Scan for the cell matching the given text and deliver its [x, y] coordinate at center. 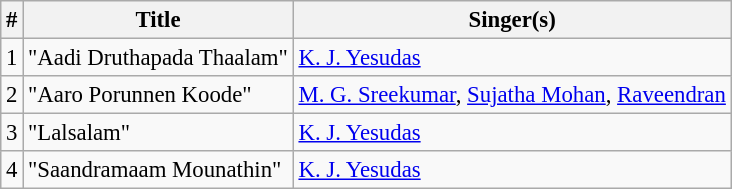
"Saandramaam Mounathin" [158, 170]
4 [12, 170]
"Lalsalam" [158, 133]
"Aadi Druthapada Thaalam" [158, 58]
1 [12, 58]
# [12, 20]
Singer(s) [512, 20]
3 [12, 133]
"Aaro Porunnen Koode" [158, 95]
Title [158, 20]
2 [12, 95]
M. G. Sreekumar, Sujatha Mohan, Raveendran [512, 95]
